For the text-containing cell, return its midpoint in [x, y] coordinate format. 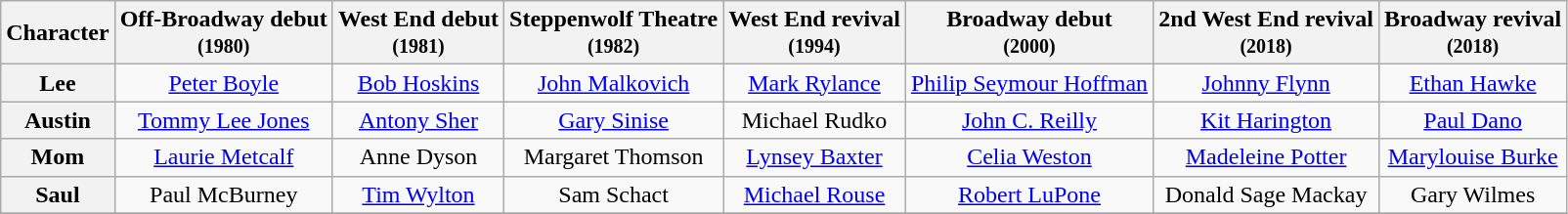
Kit Harington [1267, 120]
Robert LuPone [1028, 194]
Madeleine Potter [1267, 157]
Michael Rouse [815, 194]
Paul McBurney [223, 194]
Marylouise Burke [1473, 157]
Character [58, 33]
Broadway revival (2018) [1473, 33]
Tommy Lee Jones [223, 120]
Gary Sinise [614, 120]
Michael Rudko [815, 120]
Antony Sher [418, 120]
Margaret Thomson [614, 157]
Bob Hoskins [418, 83]
Mark Rylance [815, 83]
Lynsey Baxter [815, 157]
Laurie Metcalf [223, 157]
John C. Reilly [1028, 120]
2nd West End revival (2018) [1267, 33]
Steppenwolf Theatre (1982) [614, 33]
Broadway debut (2000) [1028, 33]
Celia Weston [1028, 157]
Gary Wilmes [1473, 194]
Off-Broadway debut (1980) [223, 33]
Saul [58, 194]
Paul Dano [1473, 120]
Johnny Flynn [1267, 83]
John Malkovich [614, 83]
Donald Sage Mackay [1267, 194]
Anne Dyson [418, 157]
Peter Boyle [223, 83]
Lee [58, 83]
Mom [58, 157]
Ethan Hawke [1473, 83]
Austin [58, 120]
Philip Seymour Hoffman [1028, 83]
Tim Wylton [418, 194]
West End revival (1994) [815, 33]
Sam Schact [614, 194]
West End debut (1981) [418, 33]
